From the cell containing the given text, extract its center point as [X, Y] coordinate. 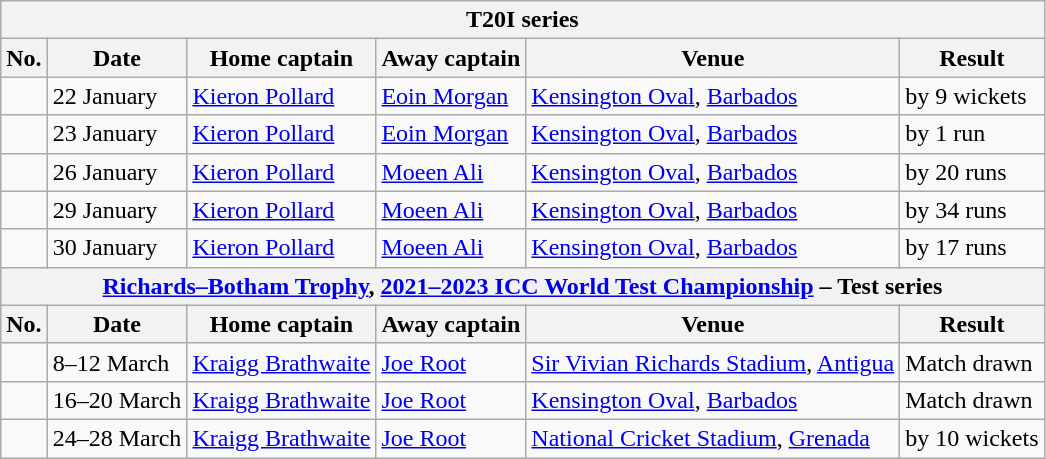
24–28 March [117, 438]
30 January [117, 248]
26 January [117, 172]
8–12 March [117, 362]
by 1 run [972, 134]
Sir Vivian Richards Stadium, Antigua [713, 362]
by 17 runs [972, 248]
16–20 March [117, 400]
Richards–Botham Trophy, 2021–2023 ICC World Test Championship – Test series [522, 286]
22 January [117, 96]
T20I series [522, 20]
National Cricket Stadium, Grenada [713, 438]
23 January [117, 134]
by 34 runs [972, 210]
by 10 wickets [972, 438]
by 20 runs [972, 172]
29 January [117, 210]
by 9 wickets [972, 96]
